From the cell containing the given text, extract its center point as (X, Y) coordinate. 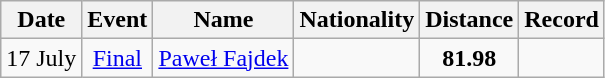
81.98 (470, 58)
Final (118, 58)
Event (118, 20)
17 July (42, 58)
Date (42, 20)
Distance (470, 20)
Record (562, 20)
Name (224, 20)
Paweł Fajdek (224, 58)
Nationality (357, 20)
